Detect which cell encompasses the target text, then output its (x, y) center coordinate. 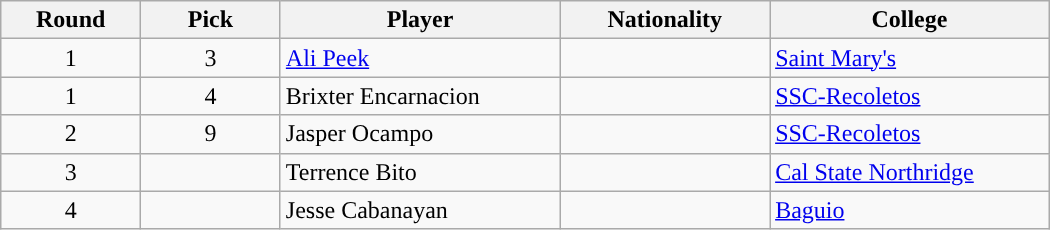
Brixter Encarnacion (420, 96)
Ali Peek (420, 58)
College (910, 20)
2 (71, 134)
Saint Mary's (910, 58)
9 (211, 134)
Nationality (665, 20)
Terrence Bito (420, 172)
Jasper Ocampo (420, 134)
Pick (211, 20)
Cal State Northridge (910, 172)
Jesse Cabanayan (420, 210)
Round (71, 20)
Baguio (910, 210)
Player (420, 20)
